Output the (X, Y) coordinate of the center of the cell containing the given text.  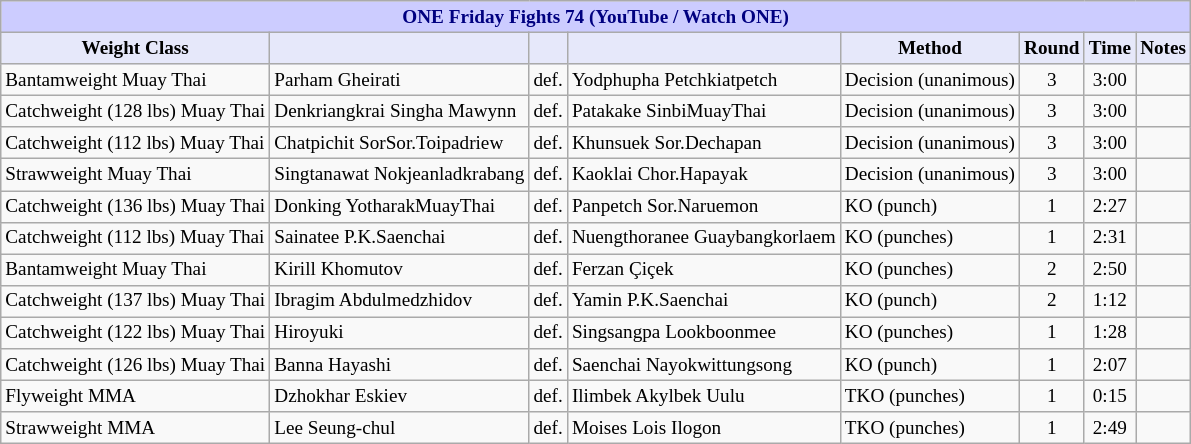
Panpetch Sor.Naruemon (704, 206)
Ilimbek Akylbek Uulu (704, 396)
Sainatee P.K.Saenchai (400, 238)
Ferzan Çiçek (704, 270)
Catchweight (126 lbs) Muay Thai (136, 365)
Hiroyuki (400, 333)
Flyweight MMA (136, 396)
Catchweight (137 lbs) Muay Thai (136, 301)
Strawweight MMA (136, 428)
Denkriangkrai Singha Mawynn (400, 111)
Method (930, 48)
Yamin P.K.Saenchai (704, 301)
Catchweight (136 lbs) Muay Thai (136, 206)
Yodphupha Petchkiatpetch (704, 80)
ONE Friday Fights 74 (YouTube / Watch ONE) (596, 17)
Weight Class (136, 48)
Singtanawat Nokjeanladkrabang (400, 175)
Round (1052, 48)
Singsangpa Lookboonmee (704, 333)
Donking YotharakMuayThai (400, 206)
Chatpichit SorSor.Toipadriew (400, 143)
1:12 (1110, 301)
Time (1110, 48)
Patakake SinbiMuayThai (704, 111)
2:07 (1110, 365)
Saenchai Nayokwittungsong (704, 365)
Parham Gheirati (400, 80)
1:28 (1110, 333)
0:15 (1110, 396)
Kaoklai Chor.Hapayak (704, 175)
Moises Lois Ilogon (704, 428)
2:27 (1110, 206)
Notes (1164, 48)
Kirill Khomutov (400, 270)
Catchweight (122 lbs) Muay Thai (136, 333)
Nuengthoranee Guaybangkorlaem (704, 238)
Khunsuek Sor.Dechapan (704, 143)
2:49 (1110, 428)
Ibragim Abdulmedzhidov (400, 301)
Catchweight (128 lbs) Muay Thai (136, 111)
2:50 (1110, 270)
Dzhokhar Eskiev (400, 396)
Lee Seung-chul (400, 428)
Banna Hayashi (400, 365)
2:31 (1110, 238)
Strawweight Muay Thai (136, 175)
